Capture the cell that displays the provided text and extract its [x, y] central coordinate. 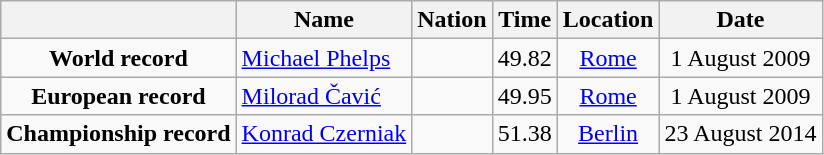
Nation [452, 20]
Milorad Čavić [324, 96]
51.38 [524, 134]
Name [324, 20]
49.82 [524, 58]
European record [118, 96]
Date [740, 20]
Konrad Czerniak [324, 134]
Michael Phelps [324, 58]
Location [608, 20]
49.95 [524, 96]
Time [524, 20]
World record [118, 58]
Championship record [118, 134]
Berlin [608, 134]
23 August 2014 [740, 134]
